For the text-containing cell, return its midpoint in (X, Y) coordinate format. 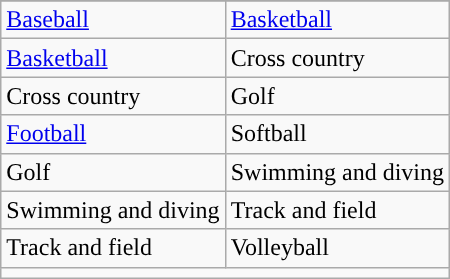
Volleyball (337, 248)
Softball (337, 134)
Football (113, 134)
Baseball (113, 20)
